Search for the cell housing the specified text and yield its (x, y) center coordinate. 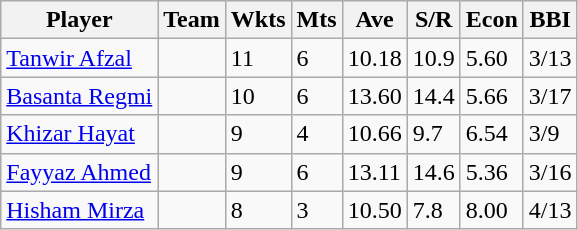
8 (258, 210)
Team (192, 20)
3/13 (550, 58)
Mts (316, 20)
4 (316, 134)
10 (258, 96)
9.7 (434, 134)
Wkts (258, 20)
10.9 (434, 58)
13.60 (374, 96)
13.11 (374, 172)
10.18 (374, 58)
S/R (434, 20)
Tanwir Afzal (80, 58)
6.54 (492, 134)
10.50 (374, 210)
Hisham Mirza (80, 210)
4/13 (550, 210)
BBI (550, 20)
14.4 (434, 96)
8.00 (492, 210)
3/9 (550, 134)
Basanta Regmi (80, 96)
14.6 (434, 172)
11 (258, 58)
3/17 (550, 96)
Ave (374, 20)
5.60 (492, 58)
Fayyaz Ahmed (80, 172)
5.66 (492, 96)
3 (316, 210)
Econ (492, 20)
Player (80, 20)
10.66 (374, 134)
7.8 (434, 210)
Khizar Hayat (80, 134)
3/16 (550, 172)
5.36 (492, 172)
